Pinpoint the cell where the given text exists, returning its (x, y) midpoint coordinate. 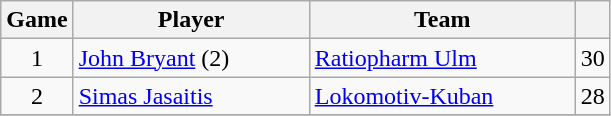
2 (37, 96)
1 (37, 58)
Lokomotiv-Kuban (442, 96)
Player (191, 20)
30 (592, 58)
Simas Jasaitis (191, 96)
Game (37, 20)
Team (442, 20)
Ratiopharm Ulm (442, 58)
28 (592, 96)
John Bryant (2) (191, 58)
